Detect which cell encompasses the target text, then output its (x, y) center coordinate. 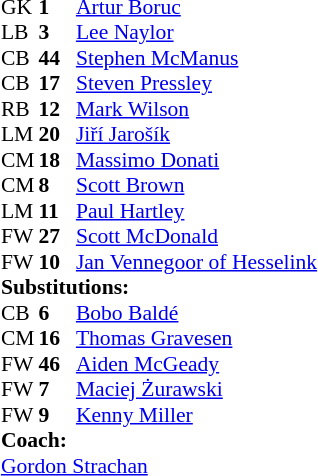
Massimo Donati (196, 160)
7 (57, 389)
Steven Pressley (196, 83)
18 (57, 160)
Stephen McManus (196, 58)
6 (57, 313)
9 (57, 415)
8 (57, 185)
Maciej Żurawski (196, 389)
Scott Brown (196, 185)
Lee Naylor (196, 33)
Mark Wilson (196, 109)
RB (20, 109)
44 (57, 58)
20 (57, 135)
Scott McDonald (196, 237)
16 (57, 339)
Paul Hartley (196, 211)
Bobo Baldé (196, 313)
3 (57, 33)
Aiden McGeady (196, 364)
17 (57, 83)
Coach: (159, 441)
46 (57, 364)
Kenny Miller (196, 415)
12 (57, 109)
11 (57, 211)
10 (57, 262)
Jiří Jarošík (196, 135)
27 (57, 237)
Jan Vennegoor of Hesselink (196, 262)
LB (20, 33)
Thomas Gravesen (196, 339)
Substitutions: (159, 287)
